Provide the [X, Y] coordinate of the cell's center where the given text is located.  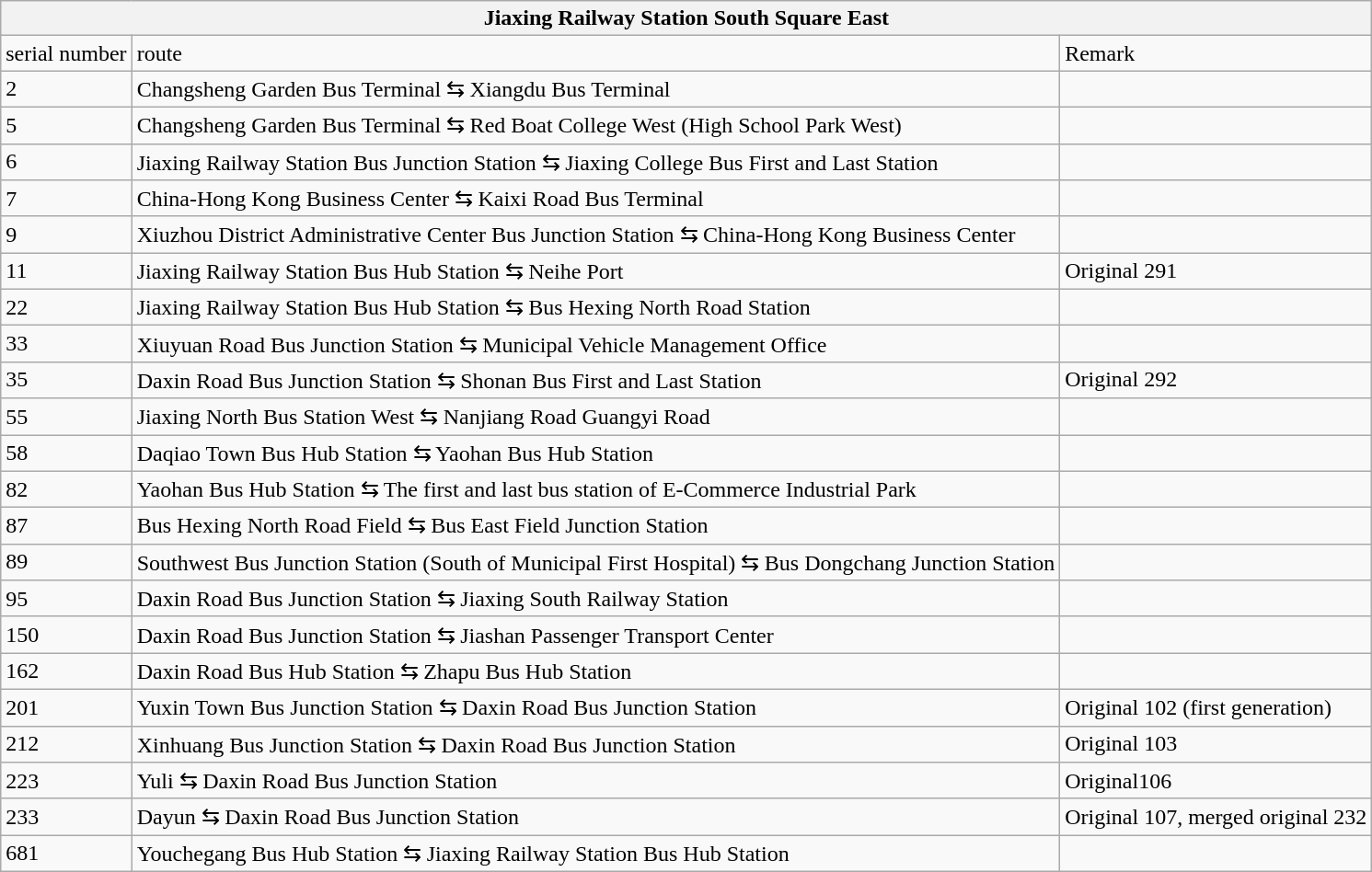
Original 103 [1216, 744]
35 [66, 380]
58 [66, 453]
22 [66, 307]
212 [66, 744]
Yuli ⇆ Daxin Road Bus Junction Station [596, 781]
87 [66, 526]
7 [66, 199]
Jiaxing Railway Station Bus Junction Station ⇆ Jiaxing College Bus First and Last Station [596, 162]
Dayun ⇆ Daxin Road Bus Junction Station [596, 817]
Original 102 (first generation) [1216, 707]
Original 292 [1216, 380]
Remark [1216, 53]
Changsheng Garden Bus Terminal ⇆ Red Boat College West (High School Park West) [596, 125]
95 [66, 599]
Jiaxing North Bus Station West ⇆ Nanjiang Road Guangyi Road [596, 417]
Southwest Bus Junction Station (South of Municipal First Hospital) ⇆ Bus Dongchang Junction Station [596, 562]
route [596, 53]
Youchegang Bus Hub Station ⇆ Jiaxing Railway Station Bus Hub Station [596, 854]
Yaohan Bus Hub Station ⇆ The first and last bus station of E-Commerce Industrial Park [596, 489]
33 [66, 344]
55 [66, 417]
9 [66, 235]
Original 107, merged original 232 [1216, 817]
Xiuyuan Road Bus Junction Station ⇆ Municipal Vehicle Management Office [596, 344]
223 [66, 781]
82 [66, 489]
serial number [66, 53]
Daxin Road Bus Junction Station ⇆ Jiaxing South Railway Station [596, 599]
150 [66, 635]
162 [66, 671]
89 [66, 562]
2 [66, 89]
Original 291 [1216, 271]
China-Hong Kong Business Center ⇆ Kaixi Road Bus Terminal [596, 199]
Jiaxing Railway Station South Square East [686, 18]
Xiuzhou District Administrative Center Bus Junction Station ⇆ China-Hong Kong Business Center [596, 235]
681 [66, 854]
233 [66, 817]
Jiaxing Railway Station Bus Hub Station ⇆ Bus Hexing North Road Station [596, 307]
5 [66, 125]
201 [66, 707]
Bus Hexing North Road Field ⇆ Bus East Field Junction Station [596, 526]
Jiaxing Railway Station Bus Hub Station ⇆ Neihe Port [596, 271]
Daxin Road Bus Junction Station ⇆ Jiashan Passenger Transport Center [596, 635]
Daqiao Town Bus Hub Station ⇆ Yaohan Bus Hub Station [596, 453]
Xinhuang Bus Junction Station ⇆ Daxin Road Bus Junction Station [596, 744]
Yuxin Town Bus Junction Station ⇆ Daxin Road Bus Junction Station [596, 707]
Original106 [1216, 781]
Daxin Road Bus Junction Station ⇆ Shonan Bus First and Last Station [596, 380]
6 [66, 162]
Changsheng Garden Bus Terminal ⇆ Xiangdu Bus Terminal [596, 89]
Daxin Road Bus Hub Station ⇆ Zhapu Bus Hub Station [596, 671]
11 [66, 271]
